Scan for the cell matching the given text and deliver its (x, y) coordinate at center. 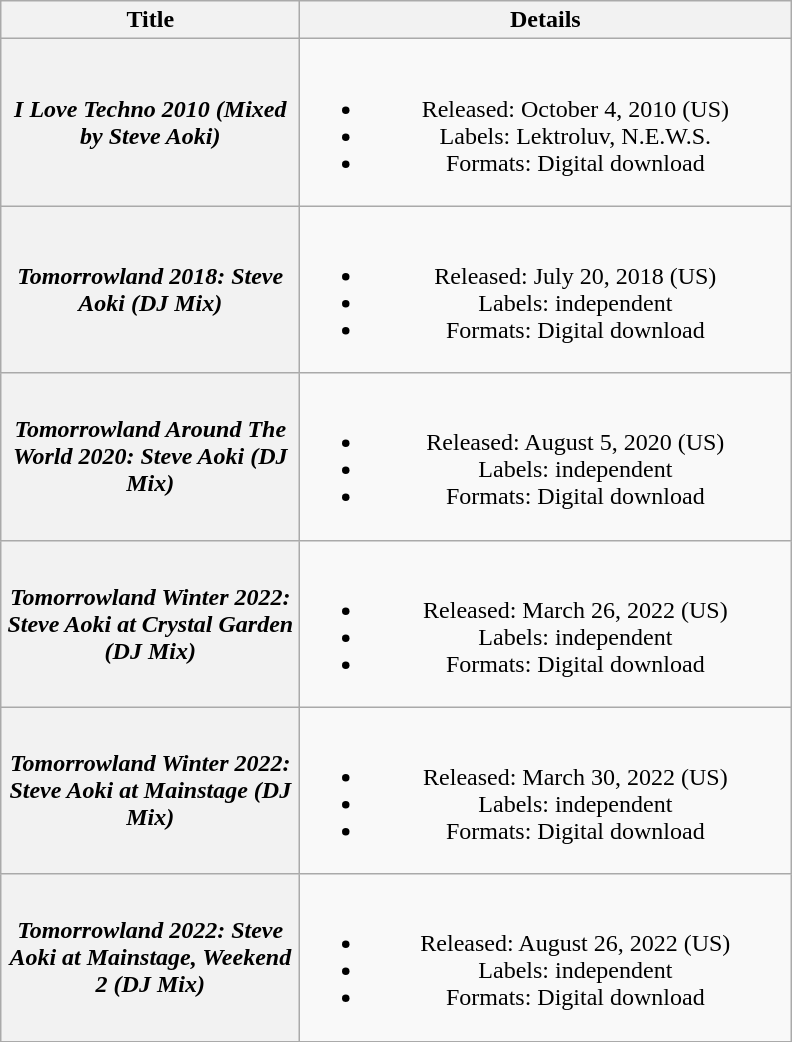
Released: March 30, 2022 (US)Labels: independentFormats: Digital download (546, 790)
Tomorrowland Around The World 2020: Steve Aoki (DJ Mix) (150, 456)
Released: March 26, 2022 (US)Labels: independentFormats: Digital download (546, 624)
Title (150, 20)
Released: August 26, 2022 (US)Labels: independentFormats: Digital download (546, 958)
Details (546, 20)
Released: July 20, 2018 (US)Labels: independentFormats: Digital download (546, 290)
Tomorrowland 2018: Steve Aoki (DJ Mix) (150, 290)
Tomorrowland Winter 2022: Steve Aoki at Crystal Garden (DJ Mix) (150, 624)
Released: October 4, 2010 (US)Labels: Lektroluv, N.E.W.S.Formats: Digital download (546, 122)
I Love Techno 2010 (Mixed by Steve Aoki) (150, 122)
Tomorrowland Winter 2022: Steve Aoki at Mainstage (DJ Mix) (150, 790)
Tomorrowland 2022: Steve Aoki at Mainstage, Weekend 2 (DJ Mix) (150, 958)
Released: August 5, 2020 (US)Labels: independentFormats: Digital download (546, 456)
